Find where the given text appears and provide that cell's center as (x, y) coordinate. 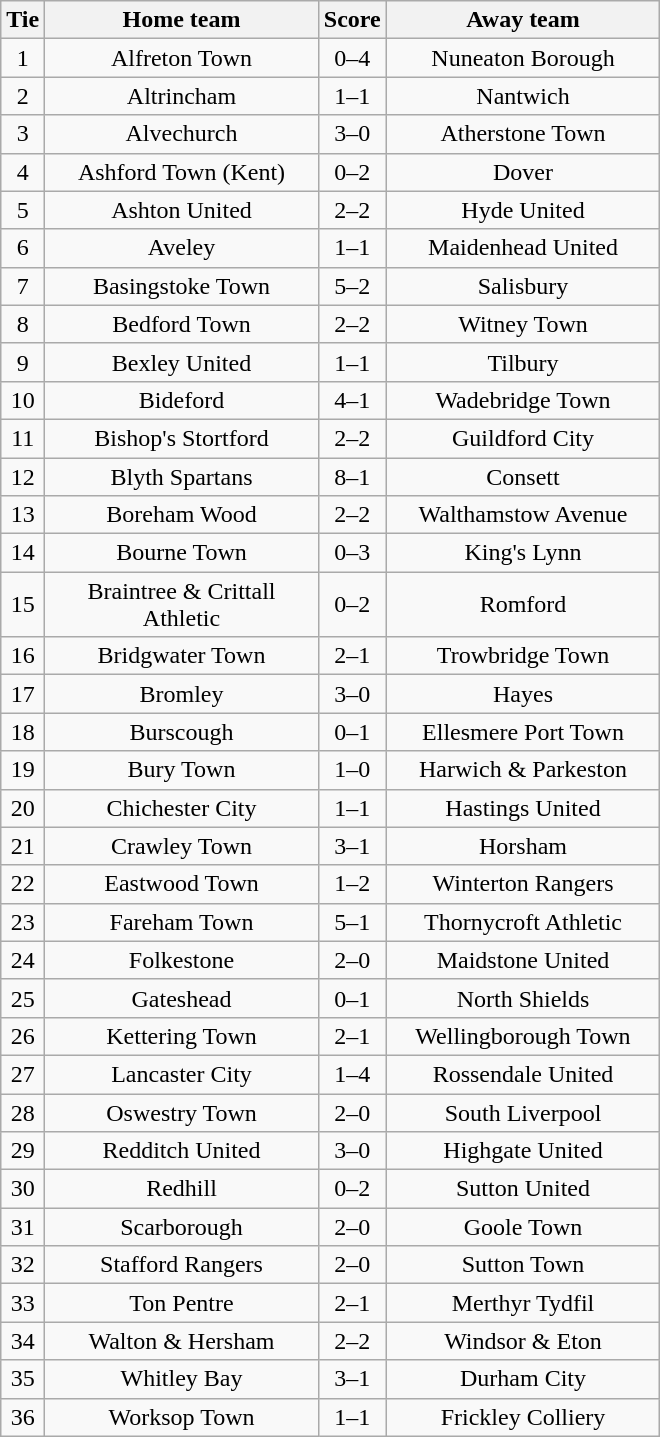
South Liverpool (523, 1113)
22 (23, 884)
Wadebridge Town (523, 400)
19 (23, 770)
34 (23, 1341)
Bexley United (182, 362)
12 (23, 477)
21 (23, 846)
5–1 (352, 922)
29 (23, 1151)
Highgate United (523, 1151)
20 (23, 808)
Redhill (182, 1189)
Aveley (182, 248)
Bishop's Stortford (182, 438)
36 (23, 1417)
Bridgwater Town (182, 656)
Merthyr Tydfil (523, 1303)
North Shields (523, 998)
18 (23, 732)
25 (23, 998)
30 (23, 1189)
Score (352, 20)
16 (23, 656)
3 (23, 134)
27 (23, 1074)
24 (23, 960)
Romford (523, 604)
1–2 (352, 884)
6 (23, 248)
Bury Town (182, 770)
Gateshead (182, 998)
Scarborough (182, 1227)
Dover (523, 172)
8–1 (352, 477)
1–0 (352, 770)
Oswestry Town (182, 1113)
Braintree & Crittall Athletic (182, 604)
15 (23, 604)
14 (23, 553)
Salisbury (523, 286)
8 (23, 324)
31 (23, 1227)
9 (23, 362)
Goole Town (523, 1227)
Bedford Town (182, 324)
Walthamstow Avenue (523, 515)
17 (23, 694)
35 (23, 1379)
4–1 (352, 400)
Ashton United (182, 210)
Bideford (182, 400)
Trowbridge Town (523, 656)
Basingstoke Town (182, 286)
11 (23, 438)
Atherstone Town (523, 134)
Ashford Town (Kent) (182, 172)
King's Lynn (523, 553)
Consett (523, 477)
Windsor & Eton (523, 1341)
Crawley Town (182, 846)
Eastwood Town (182, 884)
Redditch United (182, 1151)
Hayes (523, 694)
13 (23, 515)
Maidenhead United (523, 248)
26 (23, 1036)
Stafford Rangers (182, 1265)
4 (23, 172)
Witney Town (523, 324)
Guildford City (523, 438)
Fareham Town (182, 922)
Whitley Bay (182, 1379)
Chichester City (182, 808)
1–4 (352, 1074)
Lancaster City (182, 1074)
Thornycroft Athletic (523, 922)
Blyth Spartans (182, 477)
Ellesmere Port Town (523, 732)
Nantwich (523, 96)
Home team (182, 20)
Horsham (523, 846)
Sutton Town (523, 1265)
2 (23, 96)
Harwich & Parkeston (523, 770)
Ton Pentre (182, 1303)
0–3 (352, 553)
Bourne Town (182, 553)
32 (23, 1265)
Bromley (182, 694)
Hastings United (523, 808)
28 (23, 1113)
Sutton United (523, 1189)
Away team (523, 20)
Burscough (182, 732)
Folkestone (182, 960)
Durham City (523, 1379)
33 (23, 1303)
Walton & Hersham (182, 1341)
Kettering Town (182, 1036)
Altrincham (182, 96)
23 (23, 922)
5 (23, 210)
Alfreton Town (182, 58)
Rossendale United (523, 1074)
Alvechurch (182, 134)
Worksop Town (182, 1417)
Wellingborough Town (523, 1036)
Tie (23, 20)
Hyde United (523, 210)
10 (23, 400)
Maidstone United (523, 960)
Boreham Wood (182, 515)
Tilbury (523, 362)
5–2 (352, 286)
Winterton Rangers (523, 884)
7 (23, 286)
Frickley Colliery (523, 1417)
0–4 (352, 58)
Nuneaton Borough (523, 58)
1 (23, 58)
